From the cell containing the given text, extract its center point as (x, y) coordinate. 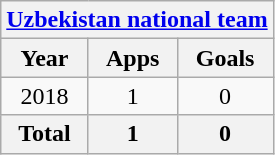
Year (45, 58)
Goals (225, 58)
Apps (132, 58)
Uzbekistan national team (137, 20)
Total (45, 134)
2018 (45, 96)
